Extract the [X, Y] coordinate from the center of the cell holding the provided text.  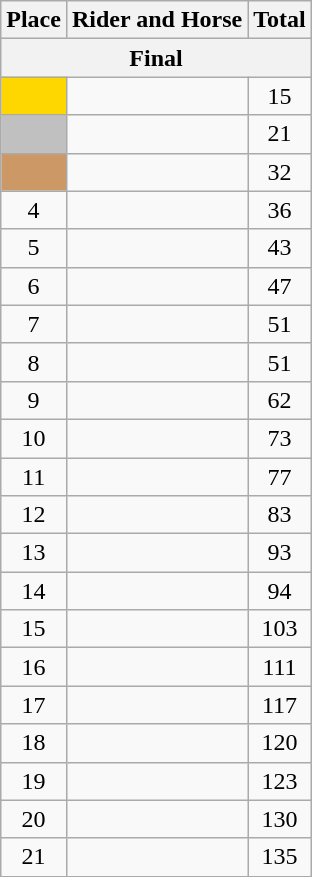
73 [280, 438]
8 [34, 362]
Final [156, 58]
47 [280, 286]
13 [34, 553]
36 [280, 210]
103 [280, 629]
135 [280, 857]
19 [34, 781]
9 [34, 400]
5 [34, 248]
32 [280, 172]
17 [34, 705]
77 [280, 477]
7 [34, 324]
12 [34, 515]
130 [280, 819]
94 [280, 591]
10 [34, 438]
111 [280, 667]
83 [280, 515]
117 [280, 705]
Place [34, 20]
16 [34, 667]
4 [34, 210]
Rider and Horse [156, 20]
Total [280, 20]
11 [34, 477]
123 [280, 781]
62 [280, 400]
120 [280, 743]
93 [280, 553]
43 [280, 248]
6 [34, 286]
18 [34, 743]
20 [34, 819]
14 [34, 591]
